Return [X, Y] of the center of cell containing provided text 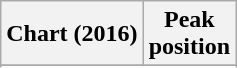
Peak position [189, 34]
Chart (2016) [72, 34]
